Return the (x, y) coordinate for the center point of the cell that contains the specified text.  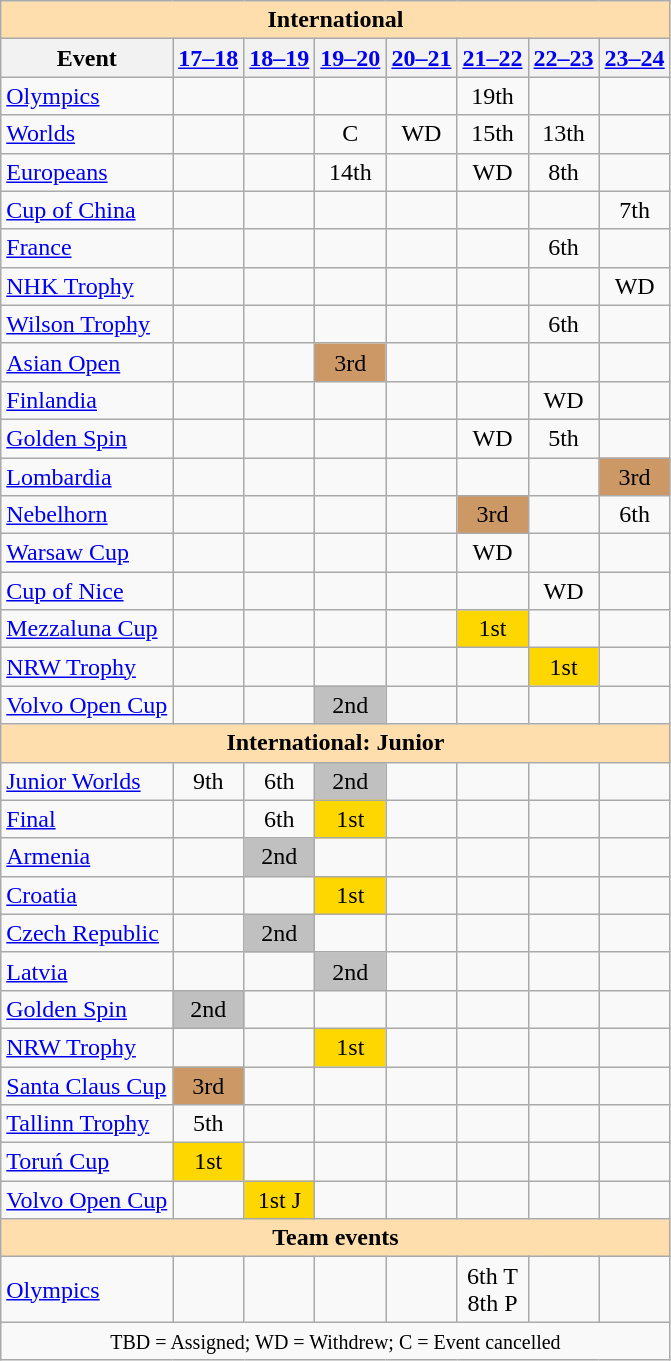
14th (350, 172)
TBD = Assigned; WD = Withdrew; C = Event cancelled (336, 1341)
Nebelhorn (87, 515)
Tallinn Trophy (87, 1124)
International (336, 20)
19–20 (350, 58)
9th (208, 781)
22–23 (564, 58)
Wilson Trophy (87, 324)
21–22 (492, 58)
Team events (336, 1238)
NHK Trophy (87, 286)
15th (492, 134)
20–21 (422, 58)
France (87, 248)
Finlandia (87, 400)
8th (564, 172)
Cup of Nice (87, 591)
13th (564, 134)
Asian Open (87, 362)
Czech Republic (87, 933)
International: Junior (336, 743)
Armenia (87, 857)
Toruń Cup (87, 1162)
Event (87, 58)
Mezzaluna Cup (87, 629)
1st J (280, 1200)
19th (492, 96)
Santa Claus Cup (87, 1085)
Warsaw Cup (87, 553)
Worlds (87, 134)
6th T 8th P (492, 1290)
23–24 (634, 58)
Latvia (87, 971)
18–19 (280, 58)
Lombardia (87, 477)
17–18 (208, 58)
Final (87, 819)
7th (634, 210)
Junior Worlds (87, 781)
Croatia (87, 895)
Cup of China (87, 210)
C (350, 134)
Europeans (87, 172)
